Output the (X, Y) coordinate of the center of the cell containing the given text.  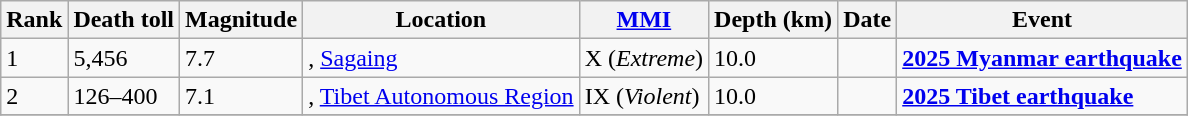
2 (34, 96)
5,456 (124, 58)
Location (441, 20)
X (Extreme) (644, 58)
Date (868, 20)
7.7 (242, 58)
Rank (34, 20)
126–400 (124, 96)
, Sagaing (441, 58)
, Tibet Autonomous Region (441, 96)
2025 Tibet earthquake (1042, 96)
MMI (644, 20)
2025 Myanmar earthquake (1042, 58)
Magnitude (242, 20)
7.1 (242, 96)
Depth (km) (774, 20)
IX (Violent) (644, 96)
Event (1042, 20)
1 (34, 58)
Death toll (124, 20)
